Determine the (X, Y) coordinate at the center of the cell enclosing the given text.  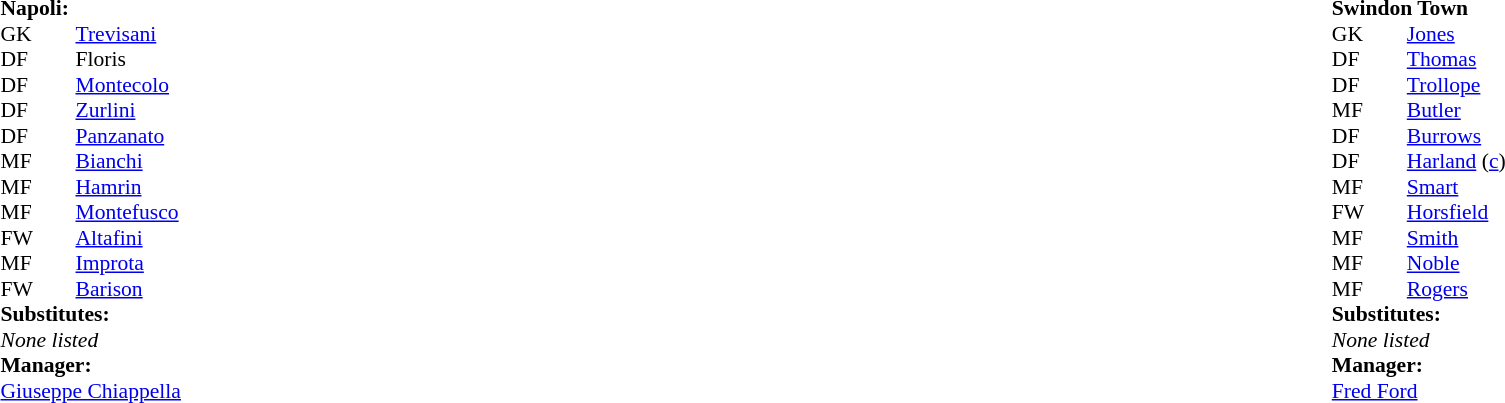
Altafini (128, 238)
Substitutes: (90, 315)
Floris (128, 59)
Hamrin (128, 187)
Barison (128, 289)
Montecolo (128, 85)
Improta (128, 263)
Panzanato (128, 136)
Manager: (90, 365)
Trevisani (128, 34)
Montefusco (128, 213)
Zurlini (128, 111)
Bianchi (128, 161)
None listed (90, 340)
